Capture the cell that displays the provided text and extract its (x, y) central coordinate. 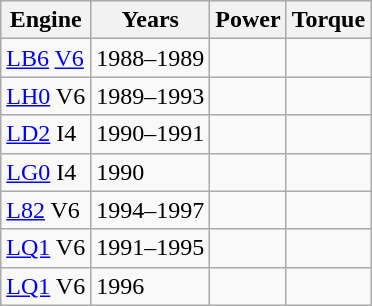
Engine (46, 20)
LD2 I4 (46, 134)
L82 V6 (46, 210)
1994–1997 (150, 210)
1989–1993 (150, 96)
LH0 V6 (46, 96)
Years (150, 20)
LB6 V6 (46, 58)
1990 (150, 172)
LG0 I4 (46, 172)
Torque (328, 20)
1988–1989 (150, 58)
1990–1991 (150, 134)
1996 (150, 286)
1991–1995 (150, 248)
Power (248, 20)
